Determine the [x, y] coordinate at the center of the cell enclosing the given text.  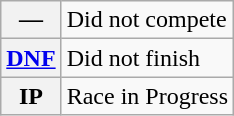
Did not finish [147, 58]
Did not compete [147, 20]
Race in Progress [147, 96]
IP [31, 96]
— [31, 20]
DNF [31, 58]
